Extract the [X, Y] coordinate from the center of the cell holding the provided text.  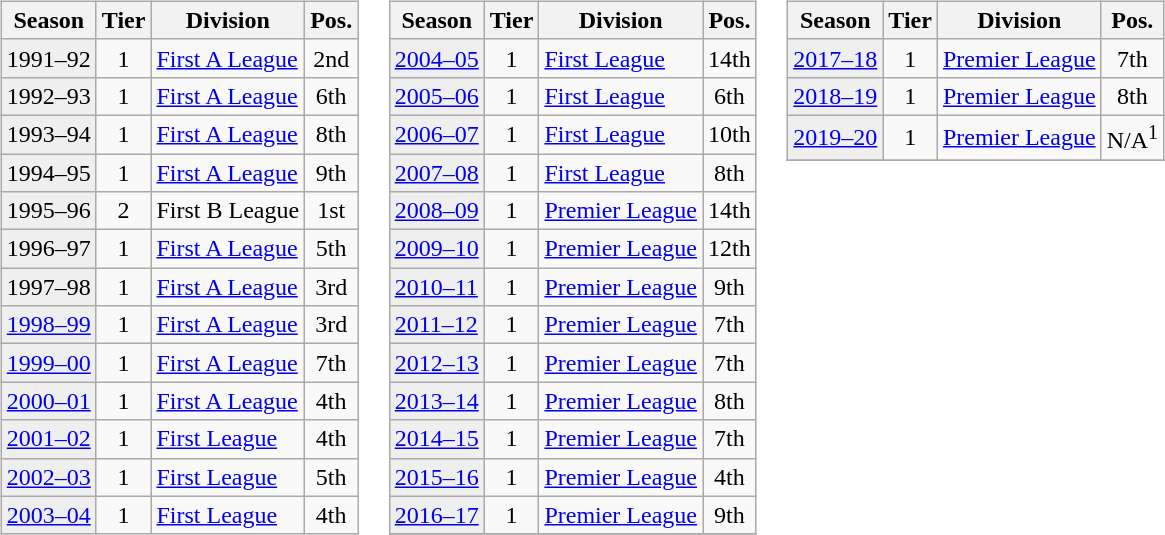
2012–13 [436, 363]
10th [730, 134]
2019–20 [836, 138]
2011–12 [436, 325]
12th [730, 249]
1st [332, 211]
2018–19 [836, 96]
1997–98 [48, 287]
First B League [228, 211]
1995–96 [48, 211]
2003–04 [48, 515]
2002–03 [48, 477]
2015–16 [436, 477]
2009–10 [436, 249]
N/A1 [1132, 138]
2008–09 [436, 211]
1994–95 [48, 173]
1998–99 [48, 325]
2001–02 [48, 439]
2000–01 [48, 401]
2016–17 [436, 515]
2005–06 [436, 96]
1993–94 [48, 134]
1992–93 [48, 96]
2010–11 [436, 287]
2017–18 [836, 58]
2014–15 [436, 439]
2 [124, 211]
1996–97 [48, 249]
2013–14 [436, 401]
2004–05 [436, 58]
2006–07 [436, 134]
2007–08 [436, 173]
1999–00 [48, 363]
2nd [332, 58]
1991–92 [48, 58]
